Return (X, Y) of the center of cell containing provided text 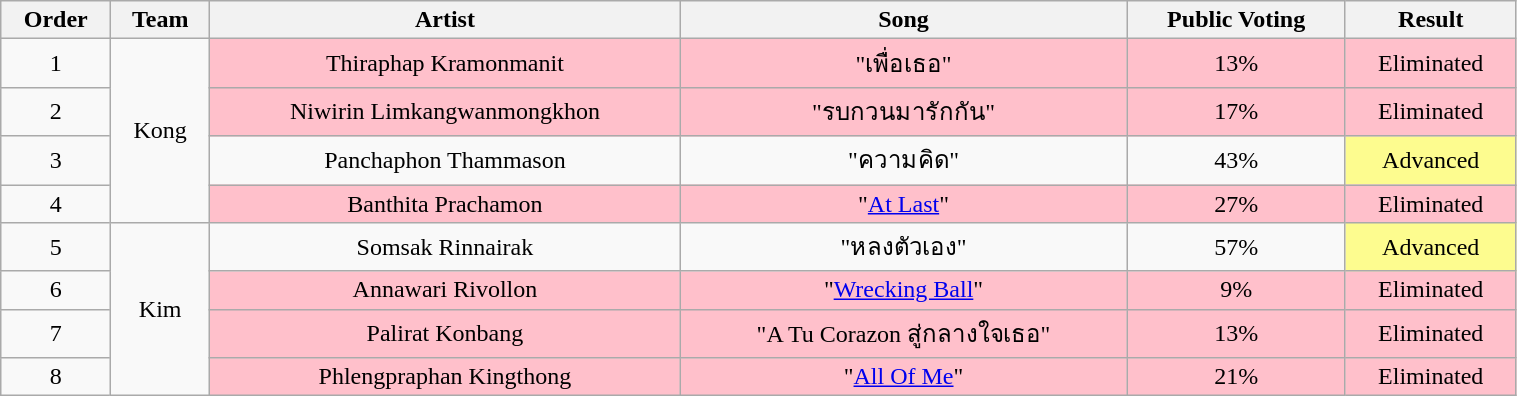
9% (1236, 290)
Niwirin Limkangwanmongkhon (445, 112)
Kong (160, 131)
43% (1236, 160)
Somsak Rinnairak (445, 248)
"A Tu Corazon สู่กลางใจเธอ" (904, 334)
"All Of Me" (904, 377)
57% (1236, 248)
7 (56, 334)
8 (56, 377)
4 (56, 203)
Order (56, 20)
Banthita Prachamon (445, 203)
"เพื่อเธอ" (904, 64)
Phlengpraphan Kingthong (445, 377)
Thiraphap Kramonmanit (445, 64)
"รบกวนมารักกัน" (904, 112)
Team (160, 20)
6 (56, 290)
27% (1236, 203)
1 (56, 64)
"Wrecking Ball" (904, 290)
3 (56, 160)
Panchaphon Thammason (445, 160)
2 (56, 112)
"หลงตัวเอง" (904, 248)
"ความคิด" (904, 160)
Artist (445, 20)
Annawari Rivollon (445, 290)
Palirat Konbang (445, 334)
21% (1236, 377)
Result (1430, 20)
"At Last" (904, 203)
5 (56, 248)
17% (1236, 112)
Kim (160, 310)
Song (904, 20)
Public Voting (1236, 20)
